Search for the cell housing the specified text and yield its (X, Y) center coordinate. 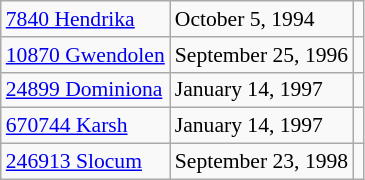
670744 Karsh (86, 126)
September 23, 1998 (262, 162)
10870 Gwendolen (86, 55)
246913 Slocum (86, 162)
October 5, 1994 (262, 19)
24899 Dominiona (86, 90)
7840 Hendrika (86, 19)
September 25, 1996 (262, 55)
